Provide the [X, Y] coordinate of the cell's center where the given text is located.  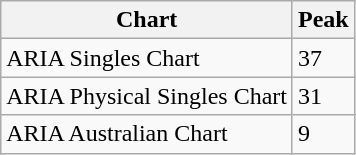
Peak [323, 20]
ARIA Australian Chart [147, 134]
9 [323, 134]
ARIA Singles Chart [147, 58]
37 [323, 58]
31 [323, 96]
ARIA Physical Singles Chart [147, 96]
Chart [147, 20]
